Search for the cell housing the specified text and yield its (X, Y) center coordinate. 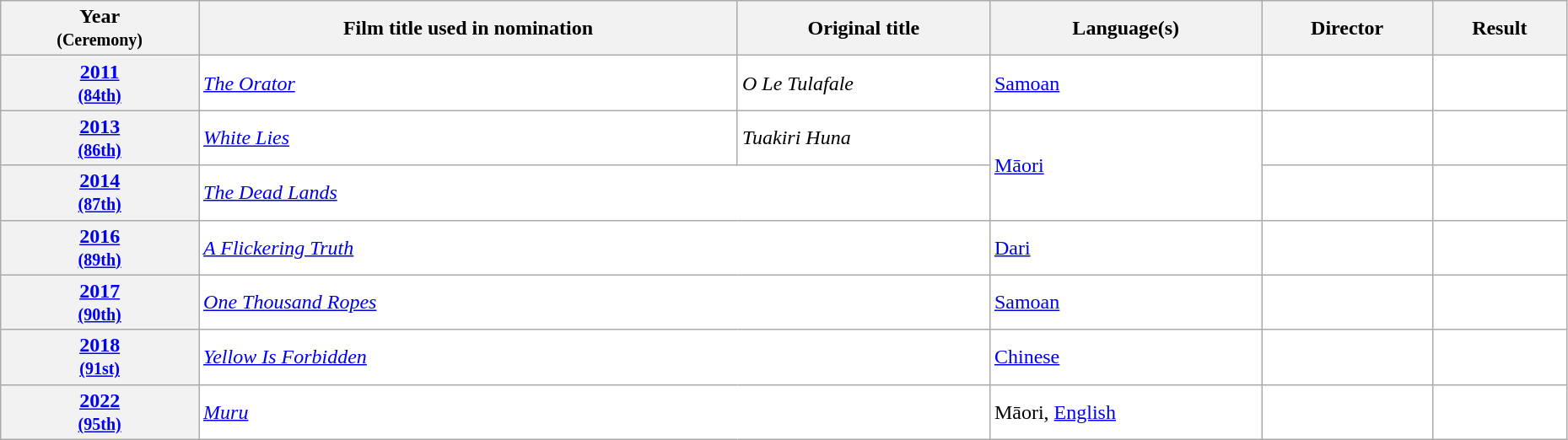
Dari (1125, 248)
A Flickering Truth (595, 248)
Muru (595, 411)
Result (1500, 29)
2018(91st) (100, 357)
One Thousand Ropes (595, 302)
The Dead Lands (595, 192)
2017(90th) (100, 302)
Original title (864, 29)
White Lies (469, 138)
2013(86th) (100, 138)
O Le Tulafale (864, 83)
Tuakiri Huna (864, 138)
2011(84th) (100, 83)
2022(95th) (100, 411)
Māori (1125, 165)
Yellow Is Forbidden (595, 357)
Director (1347, 29)
Language(s) (1125, 29)
2016(89th) (100, 248)
Film title used in nomination (469, 29)
The Orator (469, 83)
2014(87th) (100, 192)
Year(Ceremony) (100, 29)
Chinese (1125, 357)
Māori, English (1125, 411)
